Find where the given text appears and provide that cell's center as [X, Y] coordinate. 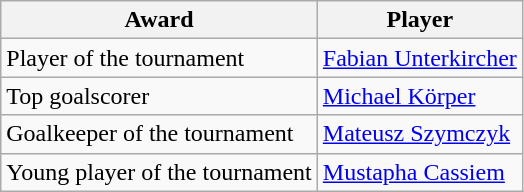
Goalkeeper of the tournament [160, 134]
Player of the tournament [160, 58]
Fabian Unterkircher [420, 58]
Mateusz Szymczyk [420, 134]
Award [160, 20]
Top goalscorer [160, 96]
Young player of the tournament [160, 172]
Mustapha Cassiem [420, 172]
Michael Körper [420, 96]
Player [420, 20]
